Extract the [X, Y] coordinate from the center of the cell holding the provided text.  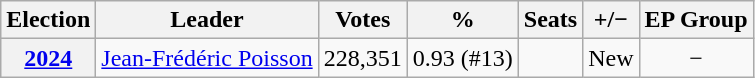
Votes [362, 20]
2024 [48, 58]
− [696, 58]
0.93 (#13) [462, 58]
+/− [611, 20]
Jean-Frédéric Poisson [207, 58]
EP Group [696, 20]
New [611, 58]
Leader [207, 20]
Election [48, 20]
% [462, 20]
Seats [550, 20]
228,351 [362, 58]
